Pinpoint the cell where the given text exists, returning its [x, y] midpoint coordinate. 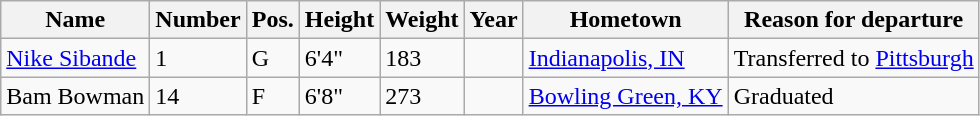
Bowling Green, KY [626, 96]
G [272, 58]
Height [339, 20]
6'4" [339, 58]
Graduated [854, 96]
Year [494, 20]
Name [76, 20]
Pos. [272, 20]
Hometown [626, 20]
273 [422, 96]
1 [198, 58]
Reason for departure [854, 20]
Indianapolis, IN [626, 58]
Number [198, 20]
Transferred to Pittsburgh [854, 58]
183 [422, 58]
6'8" [339, 96]
F [272, 96]
14 [198, 96]
Bam Bowman [76, 96]
Nike Sibande [76, 58]
Weight [422, 20]
